For the text-containing cell, return its midpoint in (x, y) coordinate format. 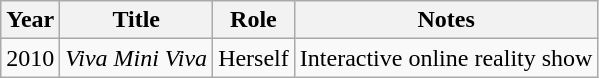
Herself (254, 58)
Title (136, 20)
Viva Mini Viva (136, 58)
Notes (446, 20)
Role (254, 20)
Interactive online reality show (446, 58)
2010 (30, 58)
Year (30, 20)
